Find where the given text appears and provide that cell's center as (X, Y) coordinate. 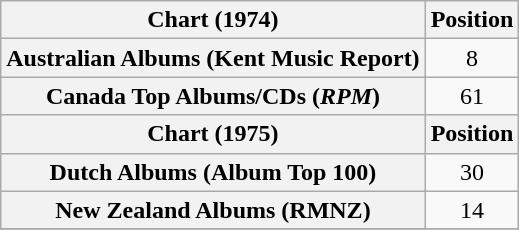
Dutch Albums (Album Top 100) (213, 172)
New Zealand Albums (RMNZ) (213, 210)
Australian Albums (Kent Music Report) (213, 58)
8 (472, 58)
Canada Top Albums/CDs (RPM) (213, 96)
14 (472, 210)
61 (472, 96)
Chart (1974) (213, 20)
30 (472, 172)
Chart (1975) (213, 134)
